Detect which cell encompasses the target text, then output its (X, Y) center coordinate. 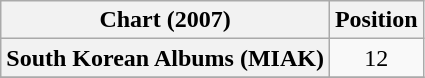
South Korean Albums (MIAK) (166, 58)
12 (376, 58)
Chart (2007) (166, 20)
Position (376, 20)
